Output the (x, y) coordinate of the center of the cell containing the given text.  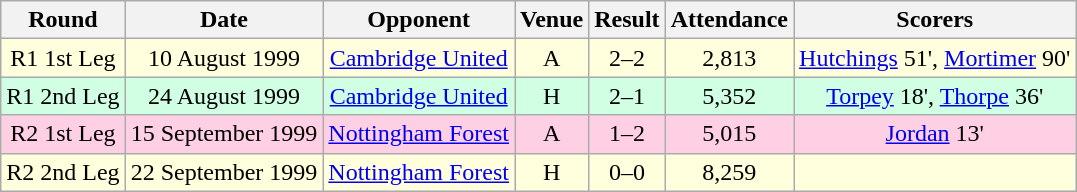
Date (224, 20)
1–2 (627, 134)
2–1 (627, 96)
R2 2nd Leg (63, 172)
24 August 1999 (224, 96)
Torpey 18', Thorpe 36' (935, 96)
15 September 1999 (224, 134)
Scorers (935, 20)
5,015 (729, 134)
R1 1st Leg (63, 58)
10 August 1999 (224, 58)
8,259 (729, 172)
Venue (552, 20)
Hutchings 51', Mortimer 90' (935, 58)
2,813 (729, 58)
Jordan 13' (935, 134)
5,352 (729, 96)
Result (627, 20)
Attendance (729, 20)
Round (63, 20)
0–0 (627, 172)
22 September 1999 (224, 172)
2–2 (627, 58)
Opponent (419, 20)
R2 1st Leg (63, 134)
R1 2nd Leg (63, 96)
